Scan for the cell matching the given text and deliver its (X, Y) coordinate at center. 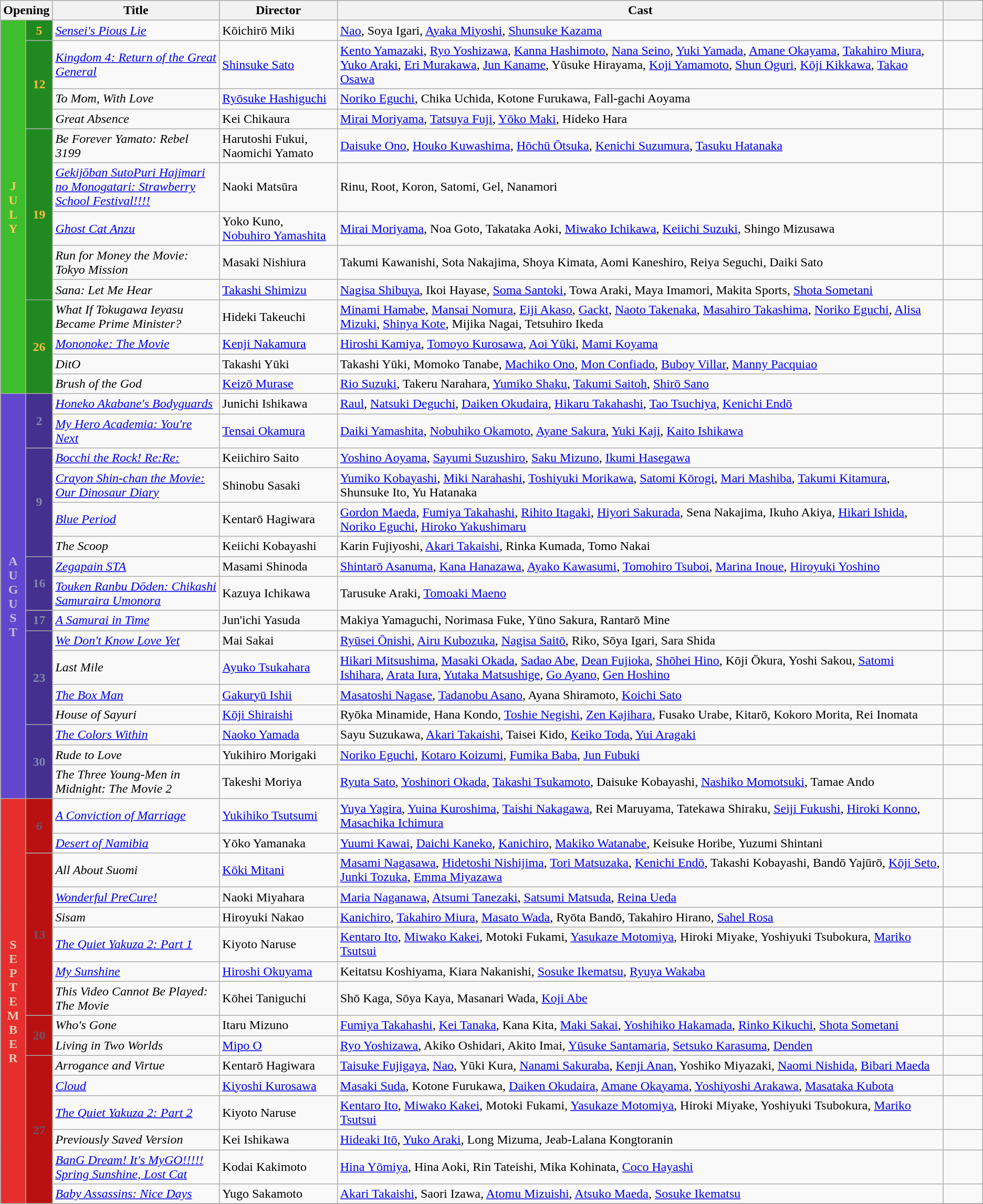
Hiroshi Okuyama (278, 971)
We Don't Know Love Yet (136, 640)
Yuumi Kawai, Daichi Kaneko, Kanichiro, Makiko Watanabe, Keisuke Horibe, Yuzumi Shintani (640, 843)
Cast (640, 11)
Yugo Sakamoto (278, 1194)
30 (39, 762)
Shō Kaga, Sōya Kaya, Masanari Wada, Koji Abe (640, 998)
Brush of the God (136, 384)
16 (39, 583)
Nao, Soya Igari, Ayaka Miyoshi, Shunsuke Kazama (640, 30)
Ghost Cat Anzu (136, 228)
Kōhei Taniguchi (278, 998)
Rinu, Root, Koron, Satomi, Gel, Nanamori (640, 187)
Who's Gone (136, 1025)
Yumiko Kobayashi, Miki Narahashi, Toshiyuki Morikawa, Satomi Kōrogi, Mari Mashiba, Takumi Kitamura, Shunsuke Ito, Yu Hatanaka (640, 485)
Keizō Murase (278, 384)
Baby Assassins: Nice Days (136, 1194)
The Colors Within (136, 734)
The Scoop (136, 546)
Masami Nagasawa, Hidetoshi Nishijima, Tori Matsuzaka, Kenichi Endō, Takashi Kobayashi, Bandō Yajūrō, Kōji Seto, Junki Tozuka, Emma Miyazawa (640, 870)
Living in Two Worlds (136, 1045)
23 (39, 678)
Noriko Eguchi, Chika Uchida, Kotone Furukawa, Fall-gachi Aoyama (640, 99)
Naoki Matsūra (278, 187)
27 (39, 1129)
Shinobu Sasaki (278, 485)
Kingdom 4: Return of the Great General (136, 65)
Desert of Namibia (136, 843)
Zegapain STA (136, 566)
13 (39, 934)
Tarusuke Araki, Tomoaki Maeno (640, 594)
Karin Fujiyoshi, Akari Takaishi, Rinka Kumada, Tomo Nakai (640, 546)
26 (39, 347)
Mipo O (278, 1045)
Takeshi Moriya (278, 782)
Takashi Shimizu (278, 289)
To Mom, With Love (136, 99)
Harutoshi Fukui, Naomichi Yamato (278, 146)
Kiyoshi Kurosawa (278, 1085)
Mai Sakai (278, 640)
Tensai Okamura (278, 431)
Mononoke: The Movie (136, 344)
Touken Ranbu Dōden: Chikashi Samuraira Umonora (136, 594)
Kōki Mitani (278, 870)
What If Tokugawa Ieyasu Became Prime Minister? (136, 316)
Taisuke Fujigaya, Nao, Yūki Kura, Nanami Sakuraba, Kenji Anan, Yoshiko Miyazaki, Naomi Nishida, Bibari Maeda (640, 1065)
Kōji Shiraishi (278, 714)
Great Absence (136, 119)
The Three Young-Men in Midnight: The Movie 2 (136, 782)
Wonderful PreCure! (136, 897)
Be Forever Yamato: Rebel 3199 (136, 146)
House of Sayuri (136, 714)
Rude to Love (136, 755)
6 (39, 826)
My Hero Academia: You're Next (136, 431)
Masami Shinoda (278, 566)
Masaki Suda, Kotone Furukawa, Daiken Okudaira, Amane Okayama, Yoshiyoshi Arakawa, Masataka Kubota (640, 1085)
Masatoshi Nagase, Tadanobu Asano, Ayana Shiramoto, Koichi Sato (640, 694)
Blue Period (136, 519)
Hiroyuki Nakao (278, 917)
Keiichiro Saito (278, 458)
Makiya Yamaguchi, Norimasa Fuke, Yūno Sakura, Rantarō Mine (640, 620)
Keiichi Kobayashi (278, 546)
Title (136, 11)
Ryōka Minamide, Hana Kondo, Toshie Negishi, Zen Kajihara, Fusako Urabe, Kitarō, Kokoro Morita, Rei Inomata (640, 714)
The Quiet Yakuza 2: Part 2 (136, 1113)
Cloud (136, 1085)
Keitatsu Koshiyama, Kiara Nakanishi, Sosuke Ikematsu, Ryuya Wakaba (640, 971)
Nagisa Shibuya, Ikoi Hayase, Soma Santoki, Towa Araki, Maya Imamori, Makita Sports, Shota Sometani (640, 289)
17 (39, 620)
Itaru Mizuno (278, 1025)
Kenji Nakamura (278, 344)
Yukihiro Morigaki (278, 755)
Fumiya Takahashi, Kei Tanaka, Kana Kita, Maki Sakai, Yoshihiko Hakamada, Rinko Kikuchi, Shota Sometani (640, 1025)
A Conviction of Marriage (136, 816)
Sayu Suzukawa, Akari Takaishi, Taisei Kido, Keiko Toda, Yui Aragaki (640, 734)
Kodai Kakimoto (278, 1166)
AUGUST (14, 597)
Daisuke Ono, Houko Kuwashima, Hōchū Ōtsuka, Kenichi Suzumura, Tasuku Hatanaka (640, 146)
The Box Man (136, 694)
Kei Ishikawa (278, 1139)
Sana: Let Me Hear (136, 289)
12 (39, 85)
Hina Yōmiya, Hina Aoki, Rin Tateishi, Mika Kohinata, Coco Hayashi (640, 1166)
Daiki Yamashita, Nobuhiko Okamoto, Ayane Sakura, Yuki Kaji, Kaito Ishikawa (640, 431)
Gekijōban SutoPuri Hajimari no Monogatari: Strawberry School Festival!!!! (136, 187)
Yoshino Aoyama, Sayumi Suzushiro, Saku Mizuno, Ikumi Hasegawa (640, 458)
Kazuya Ichikawa (278, 594)
20 (39, 1035)
Naoki Miyahara (278, 897)
Yoko Kuno, Nobuhiro Yamashita (278, 228)
Bocchi the Rock! Re:Re: (136, 458)
Takashi Yūki (278, 364)
Gordon Maeda, Fumiya Takahashi, Rihito Itagaki, Hiyori Sakurada, Sena Nakajima, Ikuho Akiya, Hikari Ishida, Noriko Eguchi, Hiroko Yakushimaru (640, 519)
Kei Chikaura (278, 119)
Crayon Shin-chan the Movie: Our Dinosaur Diary (136, 485)
The Quiet Yakuza 2: Part 1 (136, 944)
Hideki Takeuchi (278, 316)
Previously Saved Version (136, 1139)
Kōichirō Miki (278, 30)
Mirai Moriyama, Noa Goto, Takataka Aoki, Miwako Ichikawa, Keiichi Suzuki, Shingo Mizusawa (640, 228)
Rio Suzuki, Takeru Narahara, Yumiko Shaku, Takumi Saitoh, Shirō Sano (640, 384)
Yuya Yagira, Yuina Kuroshima, Taishi Nakagawa, Rei Maruyama, Tatekawa Shiraku, Seiji Fukushi, Hiroki Konno, Masachika Ichimura (640, 816)
Naoko Yamada (278, 734)
This Video Cannot Be Played: The Movie (136, 998)
Shinsuke Sato (278, 65)
Honeko Akabane's Bodyguards (136, 404)
Mirai Moriyama, Tatsuya Fuji, Yōko Maki, Hideko Hara (640, 119)
Hideaki Itō, Yuko Araki, Long Mizuma, Jeab-Lalana Kongtoranin (640, 1139)
Sisam (136, 917)
Opening (26, 11)
Gakuryū Ishii (278, 694)
BanG Dream! It's MyGO!!!!! Spring Sunshine, Lost Cat (136, 1166)
Last Mile (136, 667)
JULY (14, 207)
Noriko Eguchi, Kotaro Koizumi, Fumika Baba, Jun Fubuki (640, 755)
Kanichiro, Takahiro Miura, Masato Wada, Ryōta Bandō, Takahiro Hirano, Sahel Rosa (640, 917)
Yukihiko Tsutsumi (278, 816)
Shintarō Asanuma, Kana Hanazawa, Ayako Kawasumi, Tomohiro Tsuboi, Marina Inoue, Hiroyuki Yoshino (640, 566)
Ayuko Tsukahara (278, 667)
DitO (136, 364)
SEPTEMBER (14, 1001)
Hiroshi Kamiya, Tomoyo Kurosawa, Aoi Yūki, Mami Koyama (640, 344)
Akari Takaishi, Saori Izawa, Atomu Mizuishi, Atsuko Maeda, Sosuke Ikematsu (640, 1194)
Yōko Yamanaka (278, 843)
Masaki Nishiura (278, 263)
5 (39, 30)
My Sunshine (136, 971)
Ryuta Sato, Yoshinori Okada, Takashi Tsukamoto, Daisuke Kobayashi, Nashiko Momotsuki, Tamae Ando (640, 782)
2 (39, 421)
Sensei's Pious Lie (136, 30)
Run for Money the Movie: Tokyo Mission (136, 263)
19 (39, 214)
Raul, Natsuki Deguchi, Daiken Okudaira, Hikaru Takahashi, Tao Tsuchiya, Kenichi Endō (640, 404)
Maria Naganawa, Atsumi Tanezaki, Satsumi Matsuda, Reina Ueda (640, 897)
All About Suomi (136, 870)
Jun'ichi Yasuda (278, 620)
Ryōsuke Hashiguchi (278, 99)
Arrogance and Virtue (136, 1065)
Director (278, 11)
9 (39, 502)
Ryo Yoshizawa, Akiko Oshidari, Akito Imai, Yūsuke Santamaria, Setsuko Karasuma, Denden (640, 1045)
Takashi Yūki, Momoko Tanabe, Machiko Ono, Mon Confiado, Buboy Villar, Manny Pacquiao (640, 364)
Takumi Kawanishi, Sota Nakajima, Shoya Kimata, Aomi Kaneshiro, Reiya Seguchi, Daiki Sato (640, 263)
Junichi Ishikawa (278, 404)
A Samurai in Time (136, 620)
Ryūsei Ōnishi, Airu Kubozuka, Nagisa Saitō, Riko, Sōya Igari, Sara Shida (640, 640)
